From the cell containing the given text, extract its center point as (x, y) coordinate. 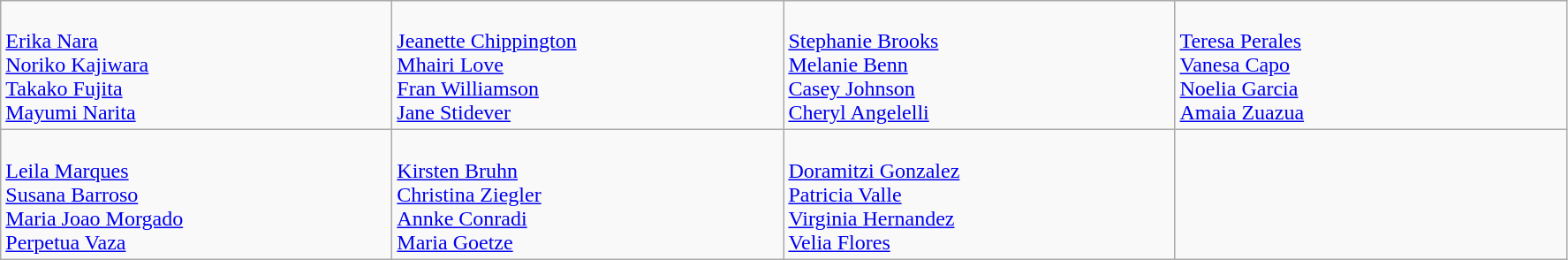
Jeanette ChippingtonMhairi LoveFran WilliamsonJane Stidever (588, 65)
Kirsten BruhnChristina ZieglerAnnke ConradiMaria Goetze (588, 195)
Leila MarquesSusana BarrosoMaria Joao MorgadoPerpetua Vaza (196, 195)
Doramitzi GonzalezPatricia ValleVirginia HernandezVelia Flores (979, 195)
Stephanie BrooksMelanie BennCasey JohnsonCheryl Angelelli (979, 65)
Erika NaraNoriko KajiwaraTakako FujitaMayumi Narita (196, 65)
Teresa PeralesVanesa CapoNoelia GarciaAmaia Zuazua (1371, 65)
